Detect which cell encompasses the target text, then output its (x, y) center coordinate. 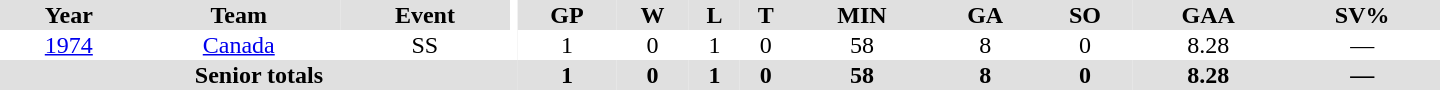
1974 (69, 45)
Event (425, 15)
SV% (1362, 15)
SS (425, 45)
Year (69, 15)
W (652, 15)
Canada (239, 45)
GAA (1208, 15)
GP (567, 15)
Senior totals (259, 75)
T (766, 15)
L (714, 15)
Team (239, 15)
SO (1085, 15)
MIN (862, 15)
GA (986, 15)
